Output the (X, Y) coordinate of the center of the cell containing the given text.  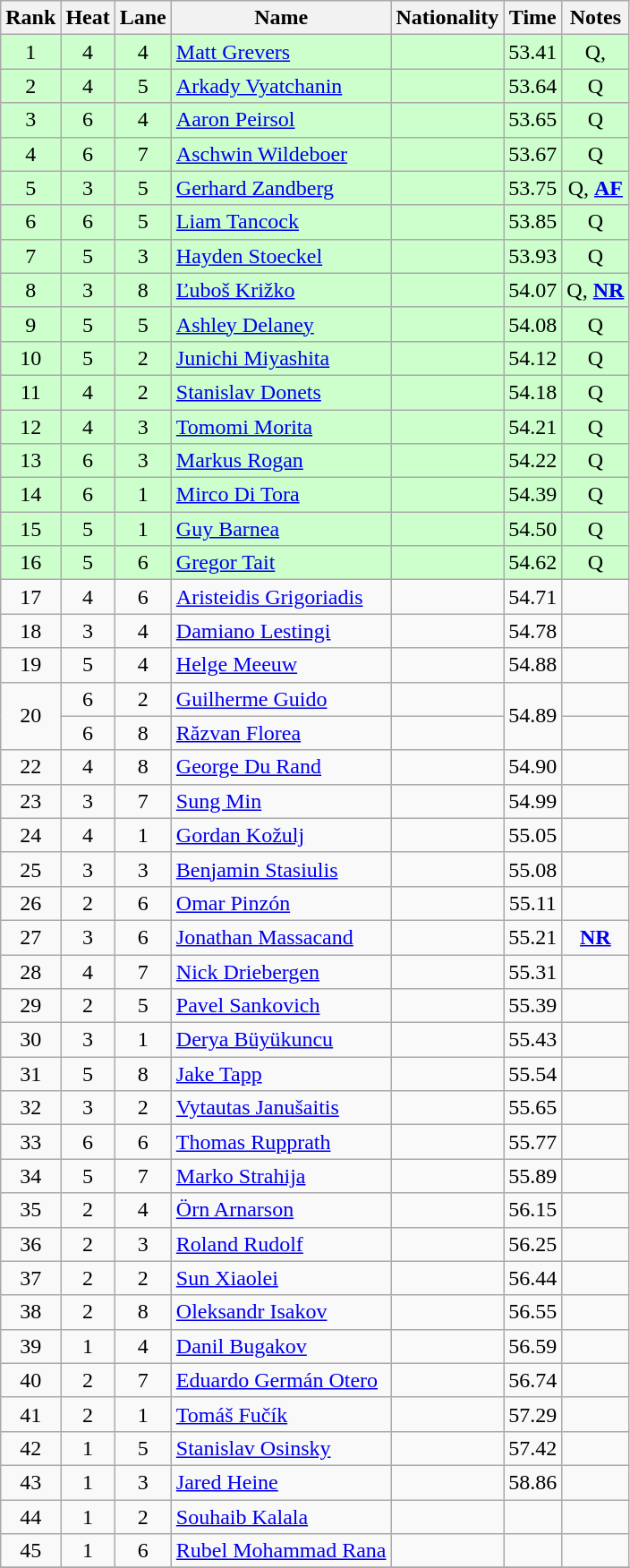
57.29 (533, 1414)
13 (30, 461)
Marko Strahija (281, 1176)
16 (30, 563)
Gregor Tait (281, 563)
27 (30, 937)
Guy Barnea (281, 529)
Örn Arnarson (281, 1210)
NR (596, 937)
53.41 (533, 52)
56.74 (533, 1380)
Stanislav Donets (281, 392)
10 (30, 358)
Junichi Miyashita (281, 358)
25 (30, 869)
Heat (88, 18)
Stanislav Osinsky (281, 1448)
Derya Büyükuncu (281, 1040)
53.65 (533, 120)
58.86 (533, 1482)
55.54 (533, 1074)
22 (30, 767)
Jared Heine (281, 1482)
54.88 (533, 665)
29 (30, 1006)
Arkady Vyatchanin (281, 86)
55.05 (533, 835)
Jonathan Massacand (281, 937)
36 (30, 1244)
Q, NR (596, 290)
41 (30, 1414)
George Du Rand (281, 767)
Benjamin Stasiulis (281, 869)
Gordan Kožulj (281, 835)
55.77 (533, 1142)
55.31 (533, 971)
Notes (596, 18)
15 (30, 529)
53.85 (533, 222)
55.89 (533, 1176)
54.12 (533, 358)
Lane (143, 18)
Sun Xiaolei (281, 1278)
Răzvan Florea (281, 733)
Ashley Delaney (281, 324)
Aaron Peirsol (281, 120)
54.62 (533, 563)
55.11 (533, 903)
40 (30, 1380)
56.15 (533, 1210)
18 (30, 631)
Danil Bugakov (281, 1346)
44 (30, 1517)
54.78 (533, 631)
Roland Rudolf (281, 1244)
28 (30, 971)
Nationality (447, 18)
11 (30, 392)
24 (30, 835)
54.90 (533, 767)
23 (30, 801)
Time (533, 18)
54.71 (533, 597)
54.21 (533, 427)
53.64 (533, 86)
Eduardo Germán Otero (281, 1380)
Ľuboš Križko (281, 290)
Mirco Di Tora (281, 495)
45 (30, 1551)
Q, AF (596, 188)
56.44 (533, 1278)
54.07 (533, 290)
Q, (596, 52)
57.42 (533, 1448)
34 (30, 1176)
56.55 (533, 1312)
54.99 (533, 801)
Hayden Stoeckel (281, 256)
Tomomi Morita (281, 427)
53.75 (533, 188)
Sung Min (281, 801)
Tomáš Fučík (281, 1414)
39 (30, 1346)
55.65 (533, 1108)
20 (30, 716)
Markus Rogan (281, 461)
Gerhard Zandberg (281, 188)
Matt Grevers (281, 52)
Name (281, 18)
54.50 (533, 529)
43 (30, 1482)
54.08 (533, 324)
9 (30, 324)
38 (30, 1312)
Helge Meeuw (281, 665)
Souhaib Kalala (281, 1517)
32 (30, 1108)
37 (30, 1278)
Guilherme Guido (281, 699)
55.43 (533, 1040)
Damiano Lestingi (281, 631)
Vytautas Janušaitis (281, 1108)
Rank (30, 18)
Thomas Rupprath (281, 1142)
54.18 (533, 392)
14 (30, 495)
33 (30, 1142)
53.67 (533, 154)
19 (30, 665)
26 (30, 903)
35 (30, 1210)
Oleksandr Isakov (281, 1312)
56.59 (533, 1346)
Aristeidis Grigoriadis (281, 597)
Rubel Mohammad Rana (281, 1551)
54.22 (533, 461)
31 (30, 1074)
54.39 (533, 495)
Liam Tancock (281, 222)
42 (30, 1448)
30 (30, 1040)
53.93 (533, 256)
55.39 (533, 1006)
55.08 (533, 869)
55.21 (533, 937)
Omar Pinzón (281, 903)
56.25 (533, 1244)
12 (30, 427)
54.89 (533, 716)
Jake Tapp (281, 1074)
Pavel Sankovich (281, 1006)
Nick Driebergen (281, 971)
17 (30, 597)
Aschwin Wildeboer (281, 154)
